Extract the [x, y] coordinate from the center of the cell holding the provided text.  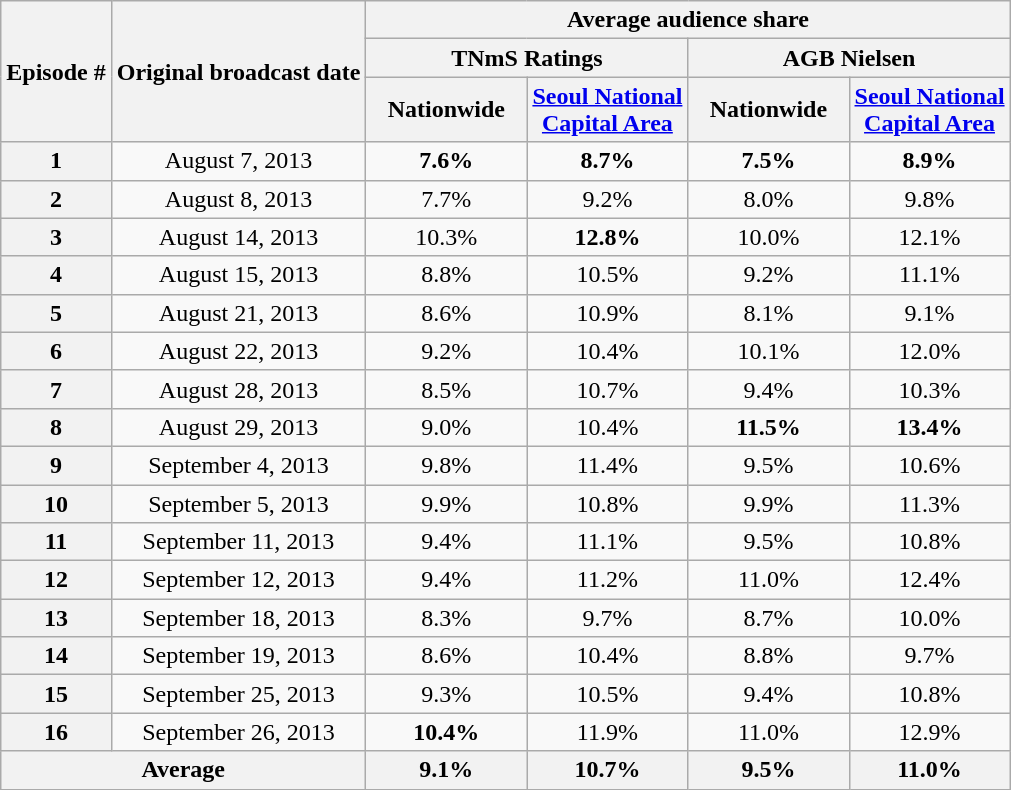
August 28, 2013 [238, 389]
13.4% [930, 427]
August 15, 2013 [238, 275]
August 22, 2013 [238, 351]
11.2% [608, 580]
September 4, 2013 [238, 465]
11.3% [930, 503]
11.9% [608, 732]
8.0% [768, 199]
1 [56, 161]
8.9% [930, 161]
3 [56, 237]
Average audience share [688, 20]
TNmS Ratings [527, 58]
12.1% [930, 237]
AGB Nielsen [849, 58]
September 19, 2013 [238, 656]
12.4% [930, 580]
August 21, 2013 [238, 313]
13 [56, 618]
14 [56, 656]
8.3% [446, 618]
10.9% [608, 313]
12 [56, 580]
12.8% [608, 237]
8.1% [768, 313]
8.5% [446, 389]
15 [56, 694]
11.5% [768, 427]
September 25, 2013 [238, 694]
12.0% [930, 351]
September 5, 2013 [238, 503]
9 [56, 465]
September 12, 2013 [238, 580]
4 [56, 275]
August 8, 2013 [238, 199]
12.9% [930, 732]
9.0% [446, 427]
7.6% [446, 161]
5 [56, 313]
7 [56, 389]
16 [56, 732]
11.4% [608, 465]
10 [56, 503]
6 [56, 351]
September 11, 2013 [238, 542]
7.7% [446, 199]
8 [56, 427]
2 [56, 199]
August 14, 2013 [238, 237]
10.1% [768, 351]
Average [184, 770]
11 [56, 542]
Episode # [56, 72]
August 7, 2013 [238, 161]
9.3% [446, 694]
7.5% [768, 161]
September 26, 2013 [238, 732]
Original broadcast date [238, 72]
10.6% [930, 465]
August 29, 2013 [238, 427]
September 18, 2013 [238, 618]
